For the text-containing cell, return its midpoint in [X, Y] coordinate format. 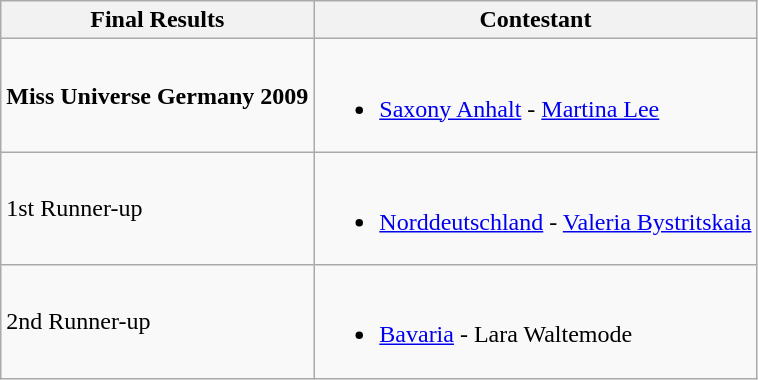
Saxony Anhalt - Martina Lee [536, 96]
Final Results [158, 20]
1st Runner-up [158, 208]
Miss Universe Germany 2009 [158, 96]
Norddeutschland - Valeria Bystritskaia [536, 208]
Contestant [536, 20]
2nd Runner-up [158, 322]
Bavaria - Lara Waltemode [536, 322]
